Provide the (x, y) coordinate of the cell's center where the given text is located.  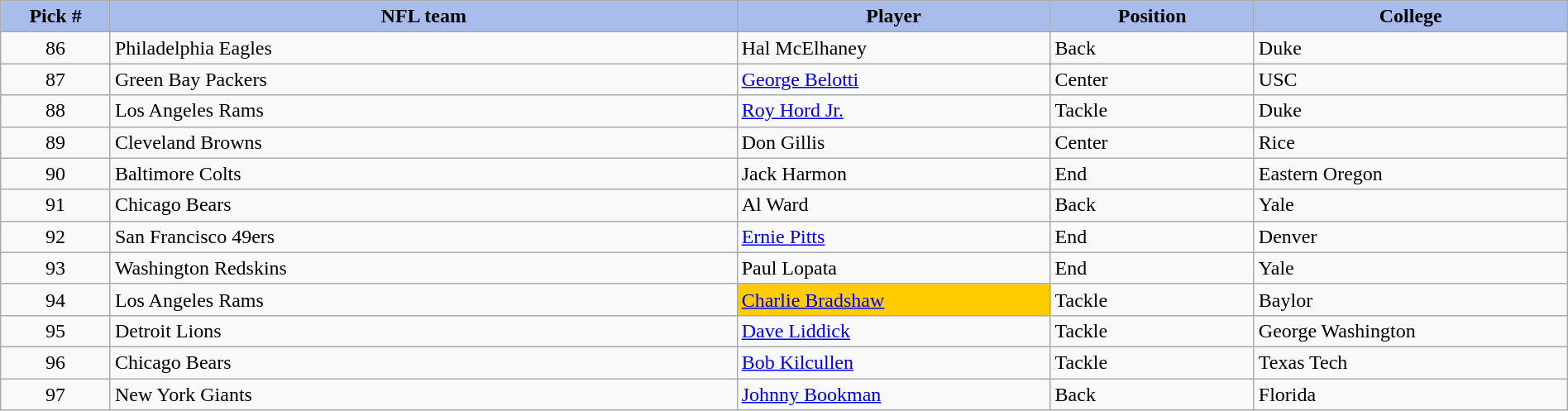
92 (56, 237)
88 (56, 111)
Texas Tech (1411, 362)
Baltimore Colts (423, 174)
Hal McElhaney (893, 48)
93 (56, 268)
San Francisco 49ers (423, 237)
87 (56, 79)
95 (56, 331)
New York Giants (423, 394)
College (1411, 17)
Position (1152, 17)
George Belotti (893, 79)
Paul Lopata (893, 268)
91 (56, 205)
USC (1411, 79)
Bob Kilcullen (893, 362)
Johnny Bookman (893, 394)
Green Bay Packers (423, 79)
Philadelphia Eagles (423, 48)
Pick # (56, 17)
Charlie Bradshaw (893, 299)
Al Ward (893, 205)
Florida (1411, 394)
90 (56, 174)
Rice (1411, 142)
Eastern Oregon (1411, 174)
George Washington (1411, 331)
Cleveland Browns (423, 142)
Jack Harmon (893, 174)
Ernie Pitts (893, 237)
Detroit Lions (423, 331)
Baylor (1411, 299)
Player (893, 17)
Denver (1411, 237)
NFL team (423, 17)
97 (56, 394)
Washington Redskins (423, 268)
94 (56, 299)
Dave Liddick (893, 331)
Roy Hord Jr. (893, 111)
89 (56, 142)
Don Gillis (893, 142)
96 (56, 362)
86 (56, 48)
